Locate the cell with the specified text and output its (X, Y) center coordinate. 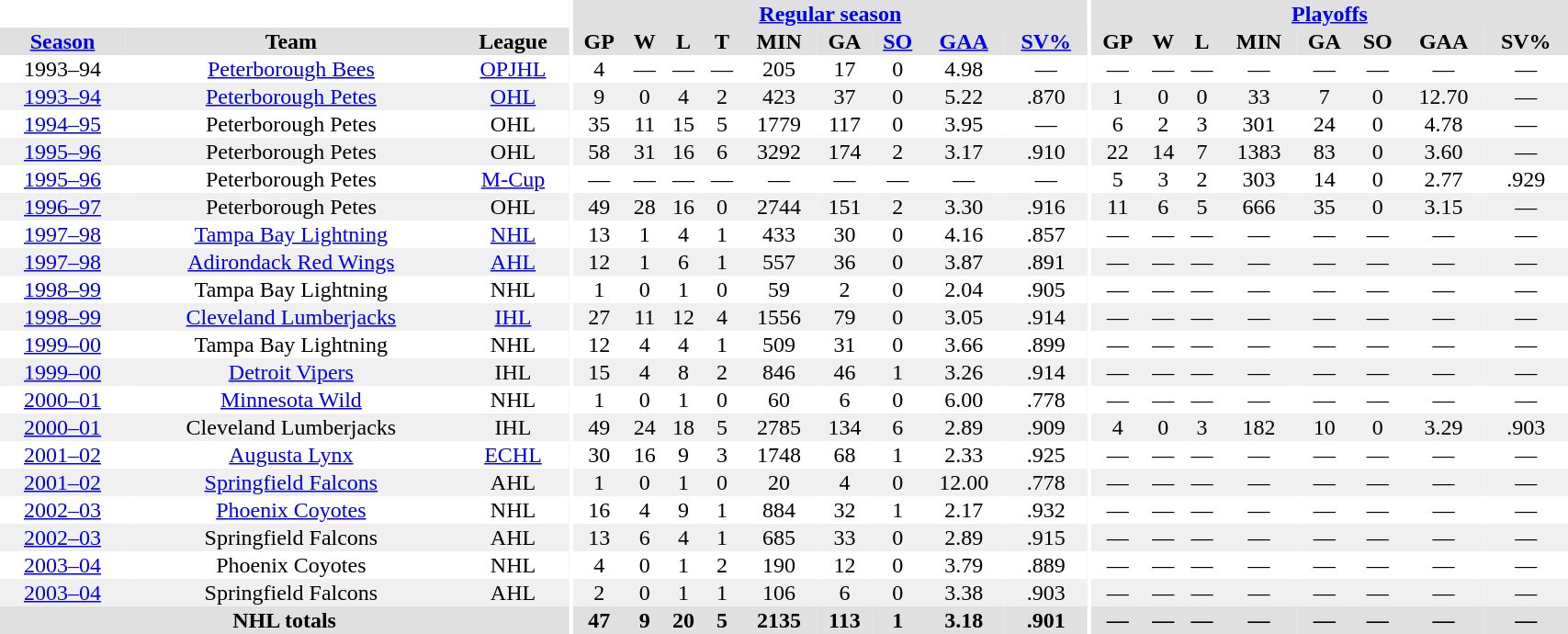
3.95 (964, 124)
3.79 (964, 565)
3.60 (1444, 152)
2744 (779, 207)
.909 (1046, 427)
182 (1259, 427)
59 (779, 289)
106 (779, 593)
2.33 (964, 455)
151 (845, 207)
47 (599, 620)
Regular season (830, 14)
8 (683, 372)
303 (1259, 179)
.916 (1046, 207)
18 (683, 427)
12.00 (964, 482)
27 (599, 317)
.929 (1526, 179)
M-Cup (513, 179)
.905 (1046, 289)
.857 (1046, 234)
4.98 (964, 69)
3.66 (964, 345)
Detroit Vipers (291, 372)
68 (845, 455)
2.17 (964, 510)
.925 (1046, 455)
2785 (779, 427)
3.38 (964, 593)
3.29 (1444, 427)
4.78 (1444, 124)
423 (779, 96)
205 (779, 69)
22 (1117, 152)
1556 (779, 317)
46 (845, 372)
301 (1259, 124)
T (722, 41)
1383 (1259, 152)
134 (845, 427)
3.17 (964, 152)
37 (845, 96)
League (513, 41)
.901 (1046, 620)
174 (845, 152)
6.00 (964, 400)
190 (779, 565)
12.70 (1444, 96)
Playoffs (1329, 14)
3.18 (964, 620)
3292 (779, 152)
4.16 (964, 234)
509 (779, 345)
3.26 (964, 372)
1994–95 (62, 124)
2.04 (964, 289)
NHL totals (285, 620)
36 (845, 262)
.910 (1046, 152)
1748 (779, 455)
83 (1325, 152)
Minnesota Wild (291, 400)
Team (291, 41)
Season (62, 41)
846 (779, 372)
884 (779, 510)
3.15 (1444, 207)
113 (845, 620)
.899 (1046, 345)
2.77 (1444, 179)
28 (645, 207)
.915 (1046, 538)
Adirondack Red Wings (291, 262)
1779 (779, 124)
.870 (1046, 96)
Augusta Lynx (291, 455)
79 (845, 317)
.889 (1046, 565)
666 (1259, 207)
.891 (1046, 262)
117 (845, 124)
58 (599, 152)
10 (1325, 427)
32 (845, 510)
5.22 (964, 96)
2135 (779, 620)
OPJHL (513, 69)
ECHL (513, 455)
Peterborough Bees (291, 69)
3.05 (964, 317)
60 (779, 400)
3.30 (964, 207)
.932 (1046, 510)
17 (845, 69)
433 (779, 234)
1996–97 (62, 207)
557 (779, 262)
3.87 (964, 262)
685 (779, 538)
